Return (x, y) of the center of cell containing provided text 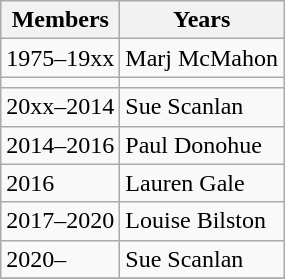
Years (202, 20)
2017–2020 (60, 221)
2016 (60, 183)
Louise Bilston (202, 221)
Members (60, 20)
Paul Donohue (202, 145)
2014–2016 (60, 145)
Marj McMahon (202, 58)
20xx–2014 (60, 107)
1975–19xx (60, 58)
2020– (60, 259)
Lauren Gale (202, 183)
